Find where the given text appears and provide that cell's center as (x, y) coordinate. 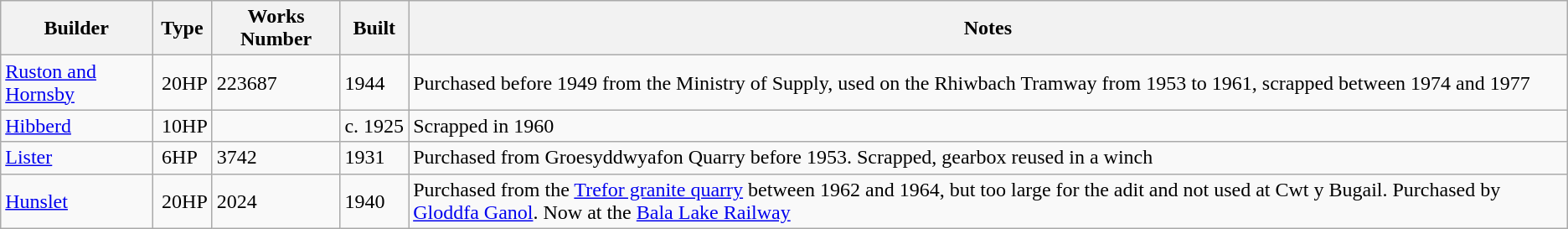
223687 (276, 82)
6HP (183, 158)
c. 1925 (374, 126)
Notes (988, 29)
10HP (183, 126)
Ruston and Hornsby (77, 82)
Purchased before 1949 from the Ministry of Supply, used on the Rhiwbach Tramway from 1953 to 1961, scrapped between 1974 and 1977 (988, 82)
3742 (276, 158)
1931 (374, 158)
Type (183, 29)
Hibberd (77, 126)
Hunslet (77, 201)
Scrapped in 1960 (988, 126)
Works Number (276, 29)
1940 (374, 201)
2024 (276, 201)
1944 (374, 82)
Built (374, 29)
Builder (77, 29)
Lister (77, 158)
Purchased from Groesyddwyafon Quarry before 1953. Scrapped, gearbox reused in a winch (988, 158)
